Determine the [x, y] coordinate at the center of the cell enclosing the given text.  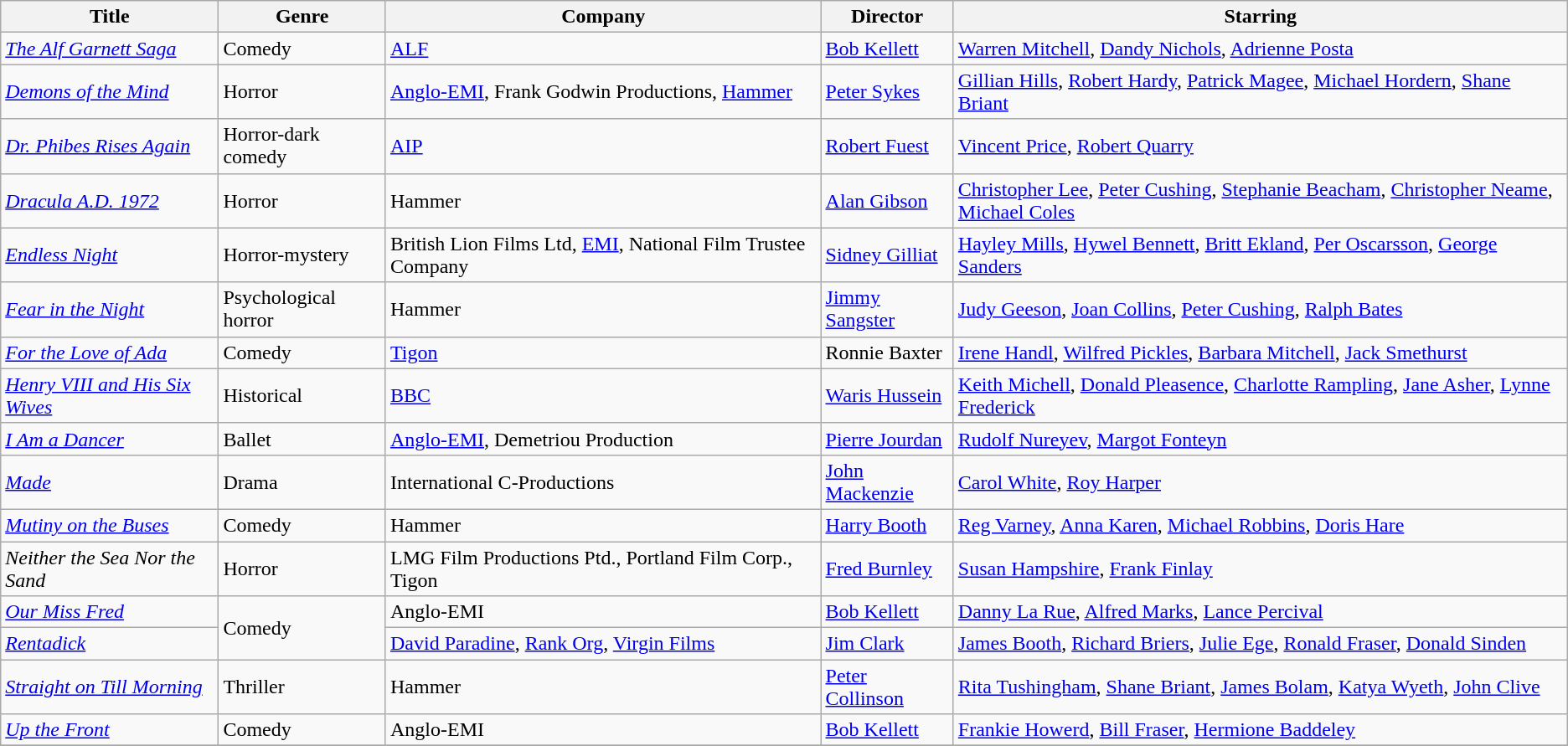
David Paradine, Rank Org, Virgin Films [603, 644]
Danny La Rue, Alfred Marks, Lance Percival [1260, 612]
Ballet [302, 439]
Starring [1260, 17]
Historical [302, 395]
Vincent Price, Robert Quarry [1260, 146]
LMG Film Productions Ptd., Portland Film Corp., Tigon [603, 568]
I Am a Dancer [110, 439]
Christopher Lee, Peter Cushing, Stephanie Beacham, Christopher Neame, Michael Coles [1260, 201]
Gillian Hills, Robert Hardy, Patrick Magee, Michael Hordern, Shane Briant [1260, 92]
Judy Geeson, Joan Collins, Peter Cushing, Ralph Bates [1260, 310]
Horror-mystery [302, 255]
Keith Michell, Donald Pleasence, Charlotte Rampling, Jane Asher, Lynne Frederick [1260, 395]
Title [110, 17]
Straight on Till Morning [110, 687]
AIP [603, 146]
Director [887, 17]
Jimmy Sangster [887, 310]
James Booth, Richard Briers, Julie Ege, Ronald Fraser, Donald Sinden [1260, 644]
Susan Hampshire, Frank Finlay [1260, 568]
Fred Burnley [887, 568]
Anglo-EMI, Demetriou Production [603, 439]
Rita Tushingham, Shane Briant, James Bolam, Katya Wyeth, John Clive [1260, 687]
ALF [603, 49]
Sidney Gilliat [887, 255]
Anglo-EMI, Frank Godwin Productions, Hammer [603, 92]
The Alf Garnett Saga [110, 49]
Our Miss Fred [110, 612]
Mutiny on the Buses [110, 525]
John Mackenzie [887, 482]
Rentadick [110, 644]
Made [110, 482]
Irene Handl, Wilfred Pickles, Barbara Mitchell, Jack Smethurst [1260, 352]
Tigon [603, 352]
Endless Night [110, 255]
Dr. Phibes Rises Again [110, 146]
BBC [603, 395]
Rudolf Nureyev, Margot Fonteyn [1260, 439]
Ronnie Baxter [887, 352]
International C-Productions [603, 482]
Warren Mitchell, Dandy Nichols, Adrienne Posta [1260, 49]
Psychological horror [302, 310]
Demons of the Mind [110, 92]
Up the Front [110, 730]
Peter Sykes [887, 92]
Henry VIII and His Six Wives [110, 395]
Thriller [302, 687]
Neither the Sea Nor the Sand [110, 568]
Dracula A.D. 1972 [110, 201]
Pierre Jourdan [887, 439]
Alan Gibson [887, 201]
Waris Hussein [887, 395]
Frankie Howerd, Bill Fraser, Hermione Baddeley [1260, 730]
Peter Collinson [887, 687]
Fear in the Night [110, 310]
Drama [302, 482]
Reg Varney, Anna Karen, Michael Robbins, Doris Hare [1260, 525]
Harry Booth [887, 525]
Genre [302, 17]
Jim Clark [887, 644]
British Lion Films Ltd, EMI, National Film Trustee Company [603, 255]
Horror-dark comedy [302, 146]
Hayley Mills, Hywel Bennett, Britt Ekland, Per Oscarsson, George Sanders [1260, 255]
Carol White, Roy Harper [1260, 482]
For the Love of Ada [110, 352]
Company [603, 17]
Robert Fuest [887, 146]
